Output the (x, y) coordinate of the center of the cell containing the given text.  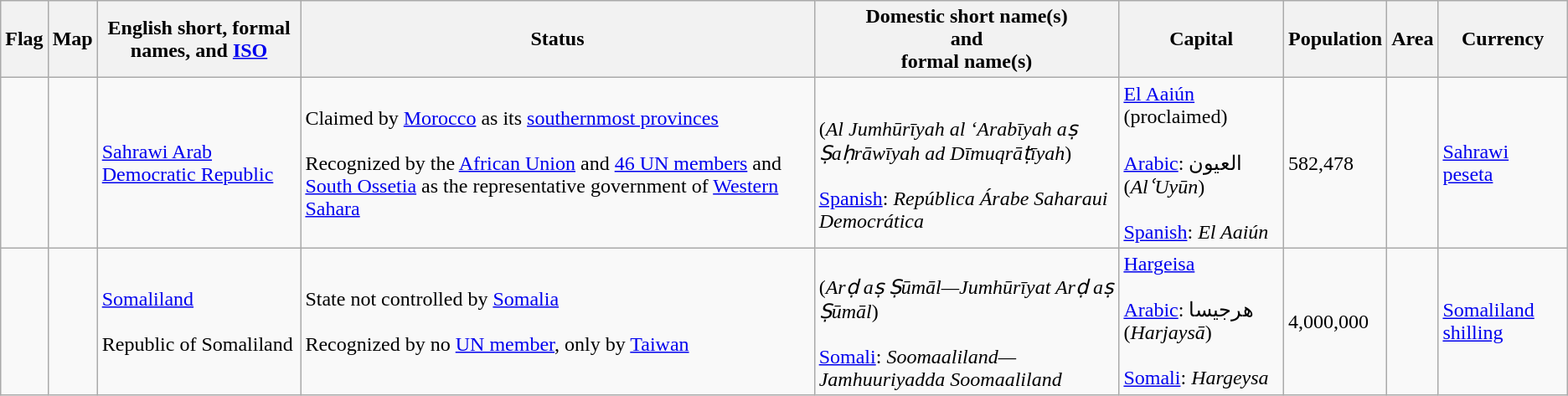
Sahrawi Arab Democratic Republic (199, 162)
Flag (24, 39)
State not controlled by SomaliaRecognized by no UN member, only by Taiwan (558, 321)
Status (558, 39)
Population (1335, 39)
4,000,000 (1335, 321)
Area (1412, 39)
HargeisaArabic: هرجيسا (Harjaysā)Somali: Hargeysa (1201, 321)
Capital (1201, 39)
Somaliland shilling (1503, 321)
El Aaiún (proclaimed)Arabic: العيون (AlʿUyūn)Spanish: El Aaiún (1201, 162)
English short, formal names, and ISO (199, 39)
Currency (1503, 39)
SomalilandRepublic of Somaliland (199, 321)
Map (72, 39)
Sahrawi peseta (1503, 162)
582,478 (1335, 162)
Domestic short name(s)andformal name(s) (967, 39)
(Al Jumhūrīyah al ‘Arabīyah aṣ Ṣaḥrāwīyah ad Dīmuqrāṭīyah)Spanish: República Árabe Saharaui Democrática (967, 162)
(Arḍ aṣ Ṣūmāl—Jumhūrīyat Arḍ aṣ Ṣūmāl)Somali: Soomaaliland—Jamhuuriyadda Soomaaliland (967, 321)
